Return [X, Y] of the center of cell containing provided text 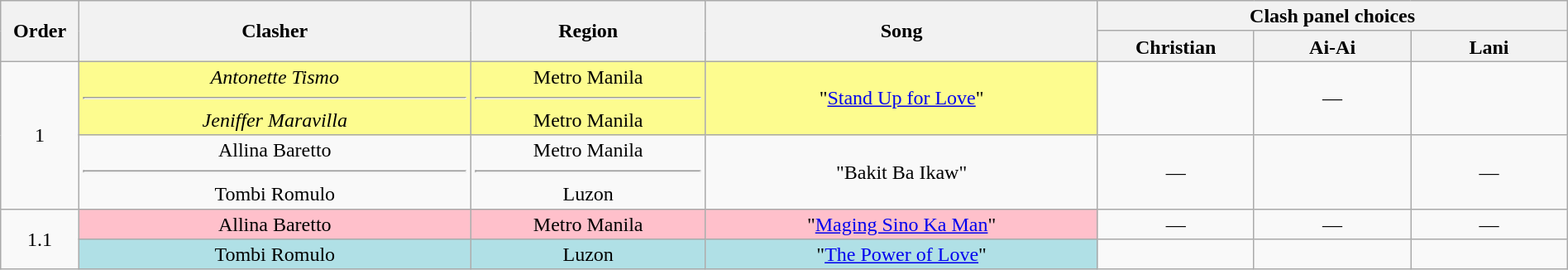
Antonette TismoJeniffer Maravilla [275, 98]
Clasher [275, 31]
Region [588, 31]
Order [40, 31]
Clash panel choices [1332, 17]
Metro Manila [588, 224]
Luzon [588, 255]
Allina Baretto [275, 224]
"Maging Sino Ka Man" [901, 224]
Ai-Ai [1331, 46]
1 [40, 135]
Metro ManilaLuzon [588, 172]
Tombi Romulo [275, 255]
"Bakit Ba Ikaw" [901, 172]
Lani [1489, 46]
Song [901, 31]
"Stand Up for Love" [901, 98]
Metro ManilaMetro Manila [588, 98]
Allina BarettoTombi Romulo [275, 172]
Christian [1176, 46]
1.1 [40, 239]
"The Power of Love" [901, 255]
